Capture the cell that displays the provided text and extract its [x, y] central coordinate. 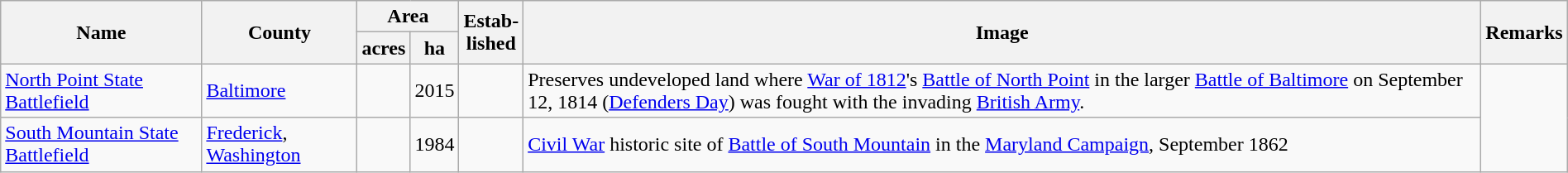
Image [1002, 32]
Remarks [1524, 32]
Area [409, 17]
North Point State Battlefield [101, 91]
Estab-lished [491, 32]
2015 [435, 91]
Frederick, Washington [280, 144]
Name [101, 32]
Civil War historic site of Battle of South Mountain in the Maryland Campaign, September 1862 [1002, 144]
County [280, 32]
acres [384, 48]
1984 [435, 144]
ha [435, 48]
South Mountain State Battlefield [101, 144]
Baltimore [280, 91]
